From the cell containing the given text, extract its center point as (X, Y) coordinate. 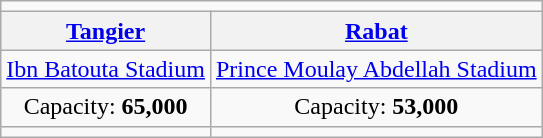
Capacity: 65,000 (106, 107)
Ibn Batouta Stadium (106, 69)
Rabat (376, 31)
Capacity: 53,000 (376, 107)
Tangier (106, 31)
Prince Moulay Abdellah Stadium (376, 69)
